Detect which cell encompasses the target text, then output its [X, Y] center coordinate. 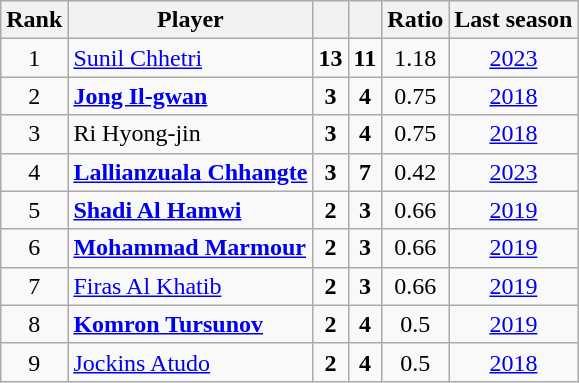
6 [34, 248]
Komron Tursunov [190, 324]
Rank [34, 20]
Jong Il-gwan [190, 96]
Last season [514, 20]
Ratio [416, 20]
9 [34, 362]
Player [190, 20]
Sunil Chhetri [190, 58]
13 [330, 58]
Shadi Al Hamwi [190, 210]
Lallianzuala Chhangte [190, 172]
Firas Al Khatib [190, 286]
5 [34, 210]
Mohammad Marmour [190, 248]
0.42 [416, 172]
8 [34, 324]
11 [365, 58]
Ri Hyong-jin [190, 134]
Jockins Atudo [190, 362]
1.18 [416, 58]
1 [34, 58]
